Output the (x, y) coordinate of the center of the cell containing the given text.  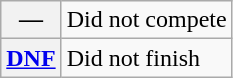
— (31, 20)
Did not finish (146, 58)
Did not compete (146, 20)
DNF (31, 58)
